Scan for the cell matching the given text and deliver its [x, y] coordinate at center. 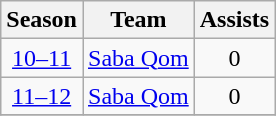
10–11 [42, 58]
Team [138, 20]
11–12 [42, 96]
Assists [234, 20]
Season [42, 20]
